Provide the (X, Y) coordinate of the cell's center where the given text is located.  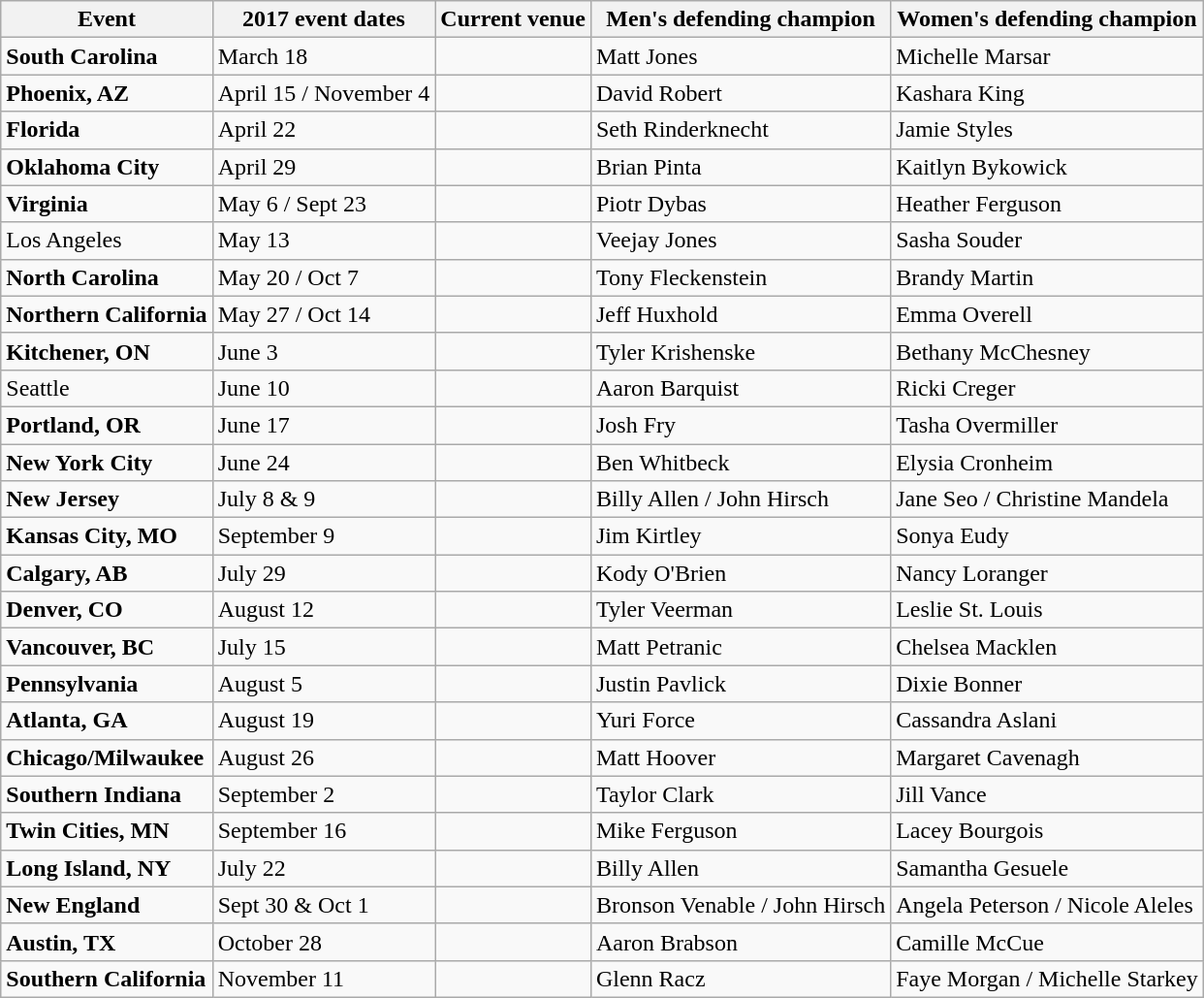
Ben Whitbeck (741, 463)
Margaret Cavenagh (1047, 757)
April 15 / November 4 (324, 93)
Billy Allen (741, 868)
September 16 (324, 831)
Seattle (107, 388)
Leslie St. Louis (1047, 610)
New Jersey (107, 499)
Emma Overell (1047, 314)
Billy Allen / John Hirsch (741, 499)
North Carolina (107, 277)
Matt Petranic (741, 647)
Sonya Eudy (1047, 536)
Camille McCue (1047, 942)
Kansas City, MO (107, 536)
Northern California (107, 314)
Phoenix, AZ (107, 93)
Southern California (107, 979)
Taylor Clark (741, 794)
Bronson Venable / John Hirsch (741, 905)
Kitchener, ON (107, 351)
July 29 (324, 573)
Men's defending champion (741, 19)
Virginia (107, 204)
May 13 (324, 241)
Brandy Martin (1047, 277)
Faye Morgan / Michelle Starkey (1047, 979)
2017 event dates (324, 19)
Women's defending champion (1047, 19)
New England (107, 905)
Kaitlyn Bykowick (1047, 167)
Veejay Jones (741, 241)
September 2 (324, 794)
June 24 (324, 463)
Dixie Bonner (1047, 684)
Calgary, AB (107, 573)
Yuri Force (741, 721)
Los Angeles (107, 241)
Heather Ferguson (1047, 204)
May 27 / Oct 14 (324, 314)
Sept 30 & Oct 1 (324, 905)
June 3 (324, 351)
Jane Seo / Christine Mandela (1047, 499)
Portland, OR (107, 425)
November 11 (324, 979)
May 6 / Sept 23 (324, 204)
August 5 (324, 684)
Aaron Barquist (741, 388)
Austin, TX (107, 942)
Tyler Veerman (741, 610)
Jim Kirtley (741, 536)
South Carolina (107, 56)
Samantha Gesuele (1047, 868)
Jamie Styles (1047, 130)
August 19 (324, 721)
Josh Fry (741, 425)
Seth Rinderknecht (741, 130)
Long Island, NY (107, 868)
Piotr Dybas (741, 204)
Sasha Souder (1047, 241)
Twin Cities, MN (107, 831)
April 22 (324, 130)
Bethany McChesney (1047, 351)
Lacey Bourgois (1047, 831)
Jill Vance (1047, 794)
Denver, CO (107, 610)
Tyler Krishenske (741, 351)
Tasha Overmiller (1047, 425)
New York City (107, 463)
August 26 (324, 757)
Florida (107, 130)
Justin Pavlick (741, 684)
Vancouver, BC (107, 647)
Chicago/Milwaukee (107, 757)
Brian Pinta (741, 167)
David Robert (741, 93)
Ricki Creger (1047, 388)
Tony Fleckenstein (741, 277)
Oklahoma City (107, 167)
July 15 (324, 647)
Angela Peterson / Nicole Aleles (1047, 905)
Glenn Racz (741, 979)
Jeff Huxhold (741, 314)
August 12 (324, 610)
March 18 (324, 56)
Pennsylvania (107, 684)
July 8 & 9 (324, 499)
Kody O'Brien (741, 573)
October 28 (324, 942)
Event (107, 19)
May 20 / Oct 7 (324, 277)
July 22 (324, 868)
Nancy Loranger (1047, 573)
Matt Hoover (741, 757)
Kashara King (1047, 93)
June 17 (324, 425)
Chelsea Macklen (1047, 647)
Elysia Cronheim (1047, 463)
Southern Indiana (107, 794)
Aaron Brabson (741, 942)
September 9 (324, 536)
Matt Jones (741, 56)
Current venue (514, 19)
Cassandra Aslani (1047, 721)
Mike Ferguson (741, 831)
Atlanta, GA (107, 721)
April 29 (324, 167)
June 10 (324, 388)
Michelle Marsar (1047, 56)
